Output the [X, Y] coordinate of the center of the cell containing the given text.  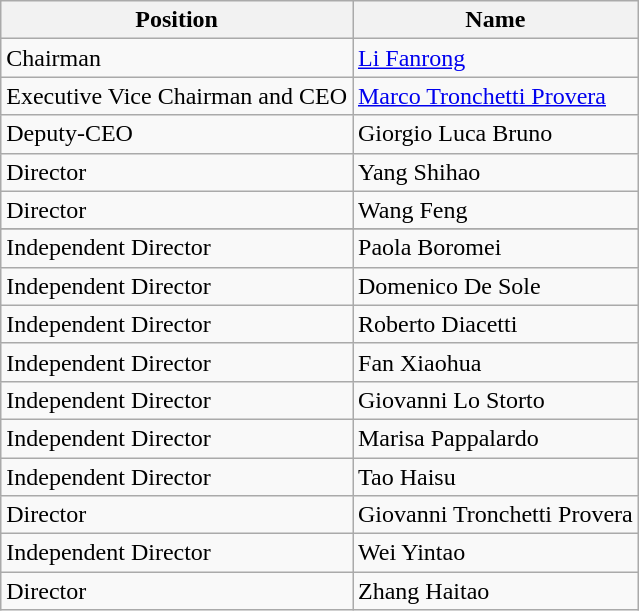
Name [495, 20]
Fan Xiaohua [495, 362]
Giovanni Lo Storto [495, 400]
Zhang Haitao [495, 591]
Li Fanrong [495, 58]
Tao Haisu [495, 477]
Chairman [177, 58]
Wang Feng [495, 210]
Marco Tronchetti Provera [495, 96]
Giovanni Tronchetti Provera [495, 515]
Marisa Pappalardo [495, 438]
Domenico De Sole [495, 286]
Deputy-CEO [177, 134]
Roberto Diacetti [495, 324]
Yang Shihao [495, 172]
Paola Boromei [495, 248]
Giorgio Luca Bruno [495, 134]
Position [177, 20]
Executive Vice Chairman and CEO [177, 96]
Wei Yintao [495, 553]
